Return [x, y] of the center of cell containing provided text 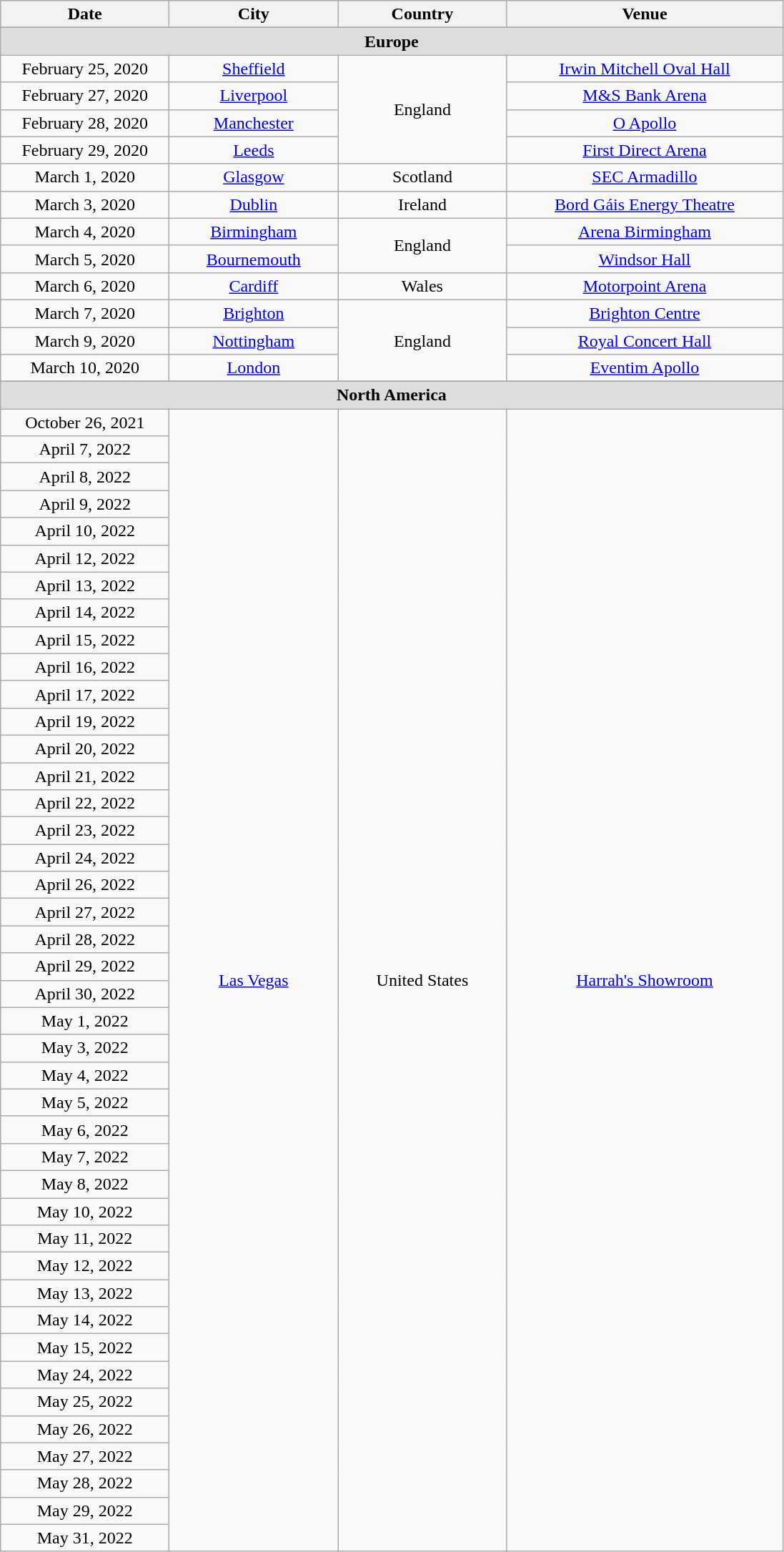
February 25, 2020 [85, 69]
March 9, 2020 [85, 341]
May 11, 2022 [85, 1239]
Nottingham [254, 341]
April 16, 2022 [85, 667]
May 14, 2022 [85, 1320]
Liverpool [254, 96]
Motorpoint Arena [645, 286]
May 5, 2022 [85, 1102]
March 10, 2020 [85, 368]
May 10, 2022 [85, 1212]
February 27, 2020 [85, 96]
May 7, 2022 [85, 1157]
April 17, 2022 [85, 694]
Harrah's Showroom [645, 981]
April 23, 2022 [85, 831]
Venue [645, 14]
Europe [392, 41]
North America [392, 395]
May 27, 2022 [85, 1456]
May 24, 2022 [85, 1375]
Arena Birmingham [645, 232]
United States [422, 981]
May 28, 2022 [85, 1483]
City [254, 14]
April 24, 2022 [85, 858]
April 19, 2022 [85, 721]
March 7, 2020 [85, 313]
May 4, 2022 [85, 1075]
October 26, 2021 [85, 422]
O Apollo [645, 123]
April 22, 2022 [85, 804]
April 9, 2022 [85, 504]
Bord Gáis Energy Theatre [645, 204]
Ireland [422, 204]
Birmingham [254, 232]
April 13, 2022 [85, 585]
April 26, 2022 [85, 885]
SEC Armadillo [645, 177]
May 13, 2022 [85, 1293]
Royal Concert Hall [645, 341]
April 20, 2022 [85, 748]
May 25, 2022 [85, 1402]
May 29, 2022 [85, 1511]
May 26, 2022 [85, 1429]
Las Vegas [254, 981]
April 30, 2022 [85, 994]
Country [422, 14]
Cardiff [254, 286]
London [254, 368]
February 29, 2020 [85, 150]
May 12, 2022 [85, 1266]
Brighton [254, 313]
May 31, 2022 [85, 1538]
Date [85, 14]
March 5, 2020 [85, 259]
Windsor Hall [645, 259]
Manchester [254, 123]
Bournemouth [254, 259]
Brighton Centre [645, 313]
March 3, 2020 [85, 204]
April 8, 2022 [85, 477]
April 27, 2022 [85, 912]
Dublin [254, 204]
April 10, 2022 [85, 531]
Wales [422, 286]
March 4, 2020 [85, 232]
March 1, 2020 [85, 177]
May 15, 2022 [85, 1348]
Eventim Apollo [645, 368]
May 6, 2022 [85, 1130]
February 28, 2020 [85, 123]
Scotland [422, 177]
M&S Bank Arena [645, 96]
Sheffield [254, 69]
April 28, 2022 [85, 939]
First Direct Arena [645, 150]
Leeds [254, 150]
April 7, 2022 [85, 450]
April 15, 2022 [85, 640]
April 12, 2022 [85, 558]
April 29, 2022 [85, 967]
Irwin Mitchell Oval Hall [645, 69]
April 14, 2022 [85, 613]
May 3, 2022 [85, 1048]
March 6, 2020 [85, 286]
April 21, 2022 [85, 776]
May 8, 2022 [85, 1184]
Glasgow [254, 177]
May 1, 2022 [85, 1021]
